Return the [X, Y] coordinate for the center point of the cell that contains the specified text.  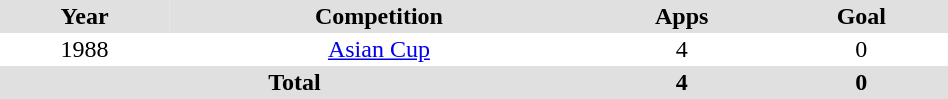
Asian Cup [379, 50]
Year [84, 16]
Competition [379, 16]
Apps [682, 16]
Goal [862, 16]
1988 [84, 50]
Total [294, 82]
